Find where the given text appears and provide that cell's center as (X, Y) coordinate. 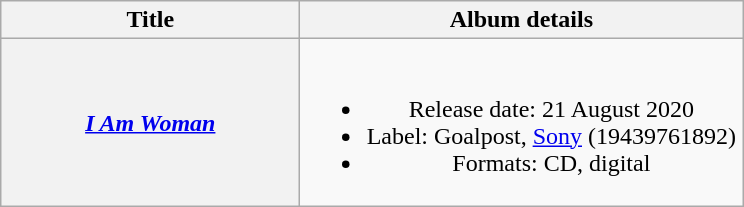
Title (150, 20)
Release date: 21 August 2020Label: Goalpost, Sony (19439761892)Formats: CD, digital (522, 122)
Album details (522, 20)
I Am Woman (150, 122)
